Locate the cell with the specified text and output its [x, y] center coordinate. 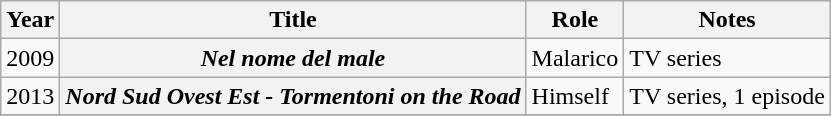
TV series [728, 58]
Notes [728, 20]
TV series, 1 episode [728, 96]
Role [575, 20]
Malarico [575, 58]
Nord Sud Ovest Est - Tormentoni on the Road [293, 96]
2009 [30, 58]
Himself [575, 96]
Nel nome del male [293, 58]
2013 [30, 96]
Title [293, 20]
Year [30, 20]
